Find where the given text appears and provide that cell's center as (x, y) coordinate. 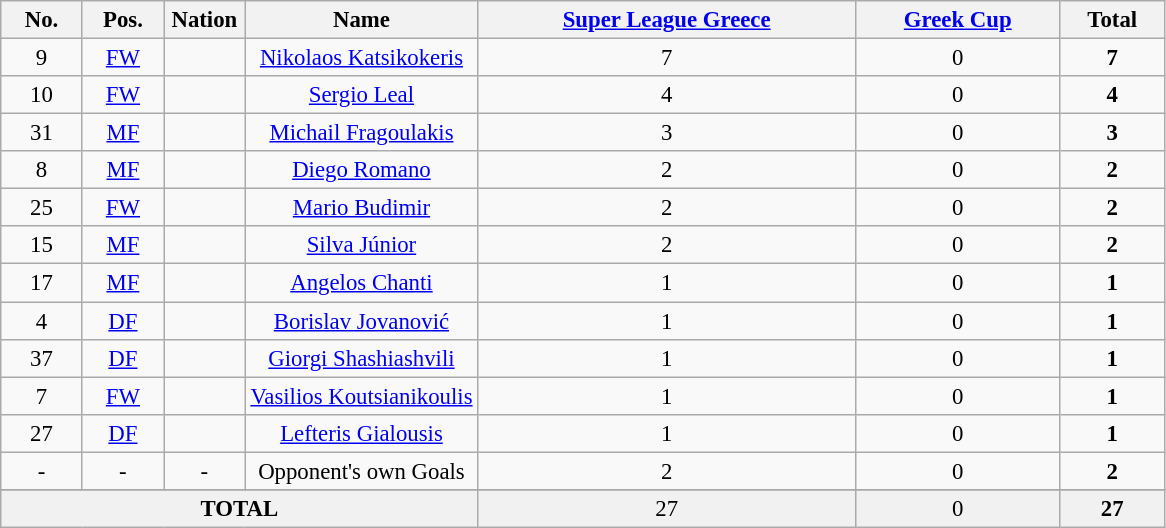
9 (42, 58)
17 (42, 283)
37 (42, 358)
Borislav Jovanović (362, 321)
Angelos Chanti (362, 283)
Super League Greece (667, 20)
Mario Budimir (362, 208)
Nikolaos Katsikokeris (362, 58)
Michail Fragoulakis (362, 133)
Diego Romano (362, 170)
Vasilios Koutsianikoulis (362, 396)
25 (42, 208)
Silva Júnior (362, 245)
10 (42, 95)
TOTAL (240, 509)
15 (42, 245)
31 (42, 133)
8 (42, 170)
Nation (204, 20)
No. (42, 20)
Sergio Leal (362, 95)
Name (362, 20)
Total (1112, 20)
Lefteris Gialousis (362, 433)
Giorgi Shashiashvili (362, 358)
Opponent's own Goals (362, 471)
Pos. (122, 20)
Greek Cup (958, 20)
